Scan for the cell matching the given text and deliver its (x, y) coordinate at center. 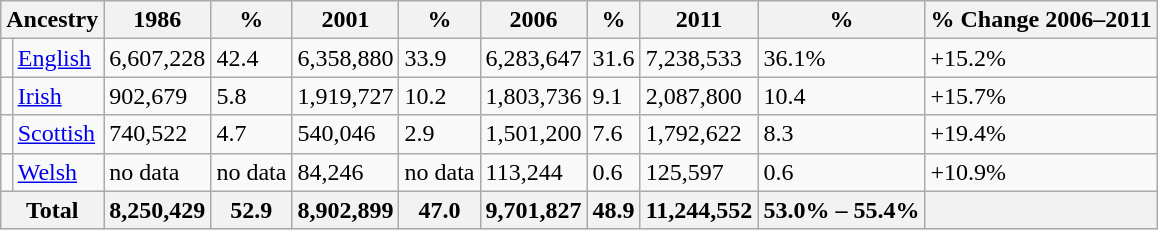
6,358,880 (346, 58)
7.6 (614, 134)
Ancestry (52, 20)
47.0 (440, 210)
8,902,899 (346, 210)
1,803,736 (534, 96)
English (58, 58)
Scottish (58, 134)
48.9 (614, 210)
6,283,647 (534, 58)
2006 (534, 20)
53.0% – 55.4% (842, 210)
52.9 (252, 210)
42.4 (252, 58)
10.2 (440, 96)
113,244 (534, 172)
2011 (699, 20)
4.7 (252, 134)
740,522 (158, 134)
31.6 (614, 58)
1986 (158, 20)
33.9 (440, 58)
7,238,533 (699, 58)
1,501,200 (534, 134)
10.4 (842, 96)
902,679 (158, 96)
1,792,622 (699, 134)
+15.7% (1041, 96)
11,244,552 (699, 210)
Total (52, 210)
+10.9% (1041, 172)
6,607,228 (158, 58)
84,246 (346, 172)
Irish (58, 96)
2.9 (440, 134)
+15.2% (1041, 58)
% Change 2006–2011 (1041, 20)
5.8 (252, 96)
2,087,800 (699, 96)
36.1% (842, 58)
9.1 (614, 96)
8.3 (842, 134)
540,046 (346, 134)
+19.4% (1041, 134)
8,250,429 (158, 210)
9,701,827 (534, 210)
125,597 (699, 172)
Welsh (58, 172)
1,919,727 (346, 96)
2001 (346, 20)
